Search for the cell housing the specified text and yield its (x, y) center coordinate. 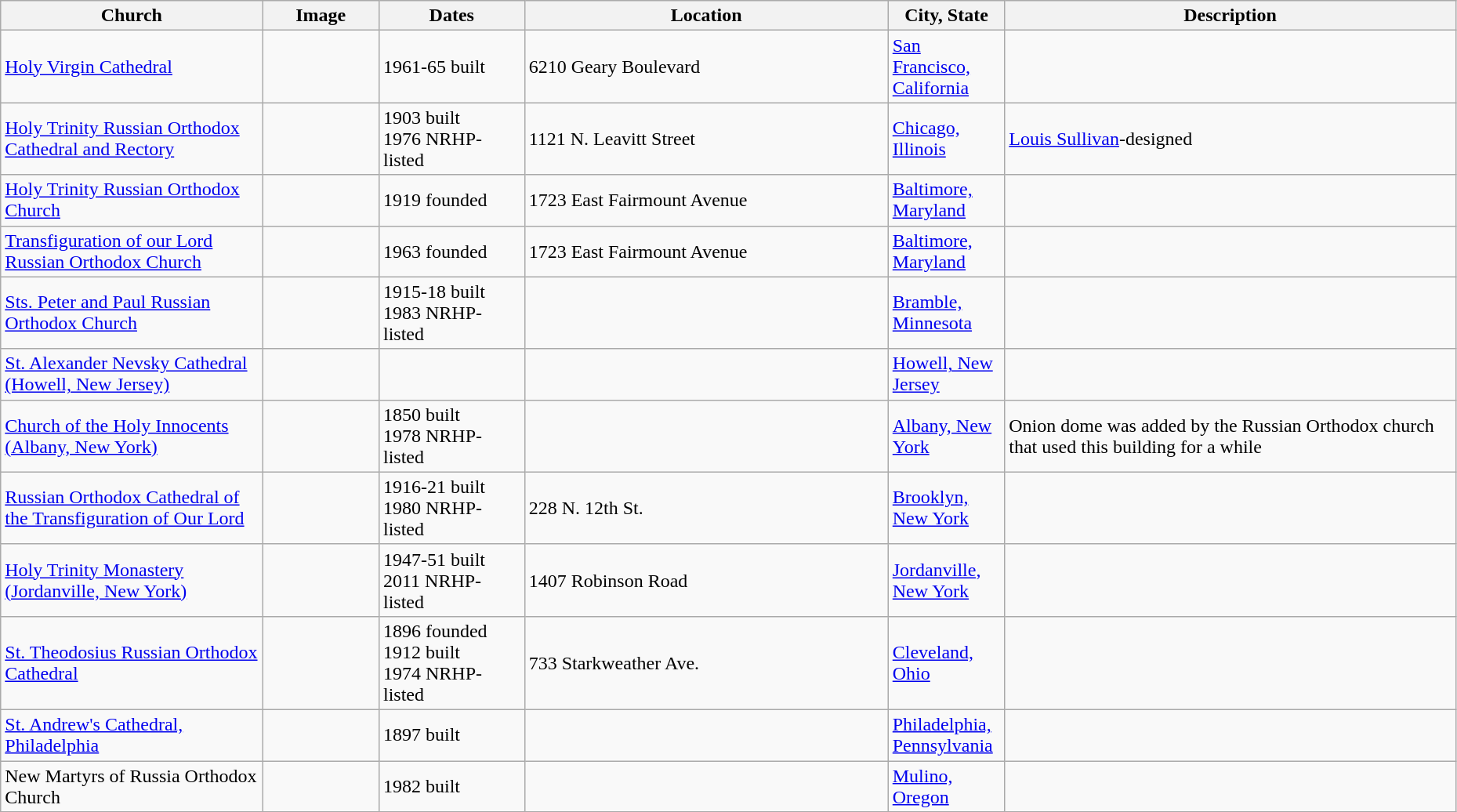
Philadelphia, Pennsylvania (947, 735)
Church (132, 16)
New Martyrs of Russia Orthodox Church (132, 785)
Louis Sullivan-designed (1230, 139)
Sts. Peter and Paul Russian Orthodox Church (132, 313)
1121 N. Leavitt Street (706, 139)
City, State (947, 16)
1916-21 built1980 NRHP-listed (451, 508)
Dates (451, 16)
228 N. 12th St. (706, 508)
Howell, New Jersey (947, 375)
Holy Trinity Monastery (Jordanville, New York) (132, 580)
San Francisco, California (947, 67)
1915-18 built1983 NRHP-listed (451, 313)
1919 founded (451, 201)
St. Theodosius Russian Orthodox Cathedral (132, 663)
Chicago, Illinois (947, 139)
Holy Virgin Cathedral (132, 67)
Mulino, Oregon (947, 785)
Brooklyn, New York (947, 508)
Image (321, 16)
Bramble, Minnesota (947, 313)
Transfiguration of our Lord Russian Orthodox Church (132, 251)
1947-51 built2011 NRHP-listed (451, 580)
Cleveland, Ohio (947, 663)
Albany, New York (947, 436)
Jordanville, New York (947, 580)
1896 founded1912 built1974 NRHP-listed (451, 663)
St. Alexander Nevsky Cathedral (Howell, New Jersey) (132, 375)
1850 built1978 NRHP-listed (451, 436)
1407 Robinson Road (706, 580)
1903 built1976 NRHP-listed (451, 139)
Description (1230, 16)
St. Andrew's Cathedral, Philadelphia (132, 735)
733 Starkweather Ave. (706, 663)
Onion dome was added by the Russian Orthodox church that used this building for a while (1230, 436)
1963 founded (451, 251)
Church of the Holy Innocents (Albany, New York) (132, 436)
Holy Trinity Russian Orthodox Church (132, 201)
6210 Geary Boulevard (706, 67)
1897 built (451, 735)
1961-65 built (451, 67)
Russian Orthodox Cathedral of the Transfiguration of Our Lord (132, 508)
Location (706, 16)
1982 built (451, 785)
Holy Trinity Russian Orthodox Cathedral and Rectory (132, 139)
